Locate the cell with the specified text and output its [x, y] center coordinate. 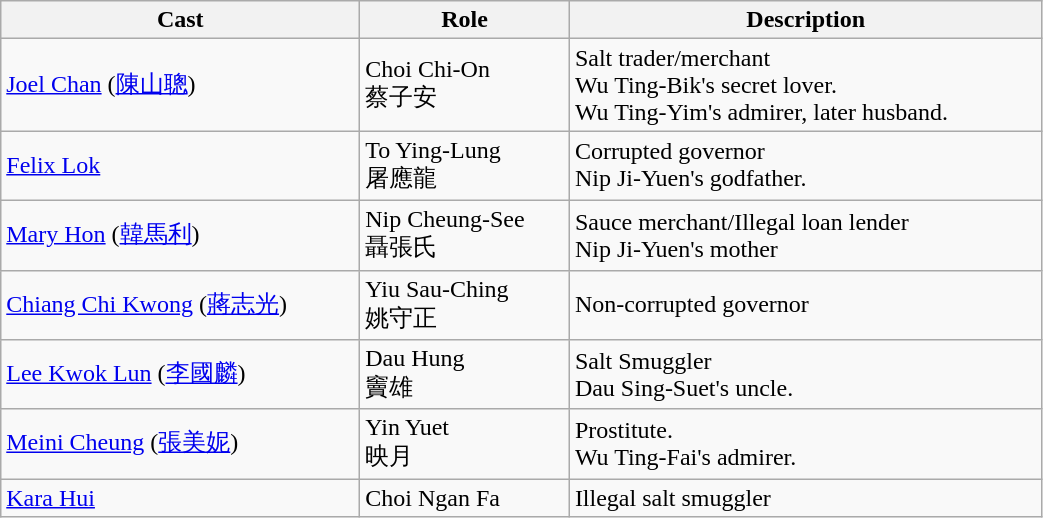
Yiu Sau-Ching 姚守正 [465, 305]
Non-corrupted governor [806, 305]
Salt trader/merchant Wu Ting-Bik's secret lover. Wu Ting-Yim's admirer, later husband. [806, 85]
Sauce merchant/Illegal loan lender Nip Ji-Yuen's mother [806, 235]
Illegal salt smuggler [806, 498]
Meini Cheung (張美妮) [180, 444]
Cast [180, 20]
Chiang Chi Kwong (蔣志光) [180, 305]
Salt Smuggler Dau Sing-Suet's uncle. [806, 375]
Lee Kwok Lun (李國麟) [180, 375]
Description [806, 20]
Choi Ngan Fa [465, 498]
Prostitute. Wu Ting-Fai's admirer. [806, 444]
Nip Cheung-See 聶張氏 [465, 235]
Joel Chan (陳山聰) [180, 85]
Dau Hung 竇雄 [465, 375]
Choi Chi-On 蔡子安 [465, 85]
To Ying-Lung 屠應龍 [465, 166]
Role [465, 20]
Corrupted governor Nip Ji-Yuen's godfather. [806, 166]
Yin Yuet 映月 [465, 444]
Mary Hon (韓馬利) [180, 235]
Kara Hui [180, 498]
Felix Lok [180, 166]
